For the text-containing cell, return its midpoint in [X, Y] coordinate format. 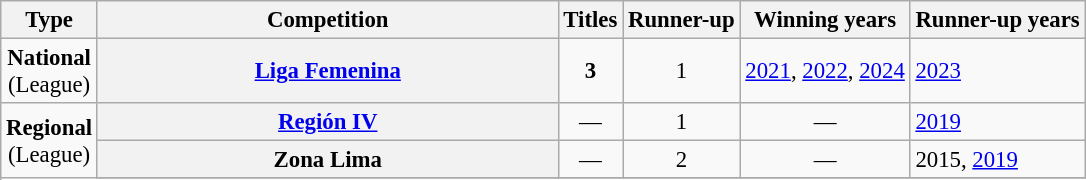
2 [682, 160]
Titles [590, 20]
Región IV [328, 122]
Zona Lima [328, 160]
Liga Femenina [328, 72]
2015, 2019 [998, 160]
Runner-up [682, 20]
Regional(League) [50, 140]
2019 [998, 122]
3 [590, 72]
2021, 2022, 2024 [825, 72]
National(League) [50, 72]
Runner-up years [998, 20]
Type [50, 20]
2023 [998, 72]
Competition [328, 20]
Winning years [825, 20]
